Locate the cell with the specified text and output its (x, y) center coordinate. 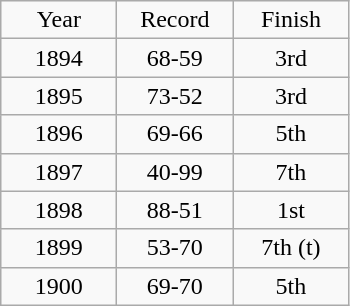
1894 (59, 58)
Record (175, 20)
40-99 (175, 172)
Year (59, 20)
1900 (59, 286)
73-52 (175, 96)
7th (291, 172)
53-70 (175, 248)
88-51 (175, 210)
1896 (59, 134)
69-70 (175, 286)
1899 (59, 248)
68-59 (175, 58)
1898 (59, 210)
Finish (291, 20)
1st (291, 210)
1897 (59, 172)
69-66 (175, 134)
7th (t) (291, 248)
1895 (59, 96)
